Determine the [x, y] coordinate at the center of the cell enclosing the given text.  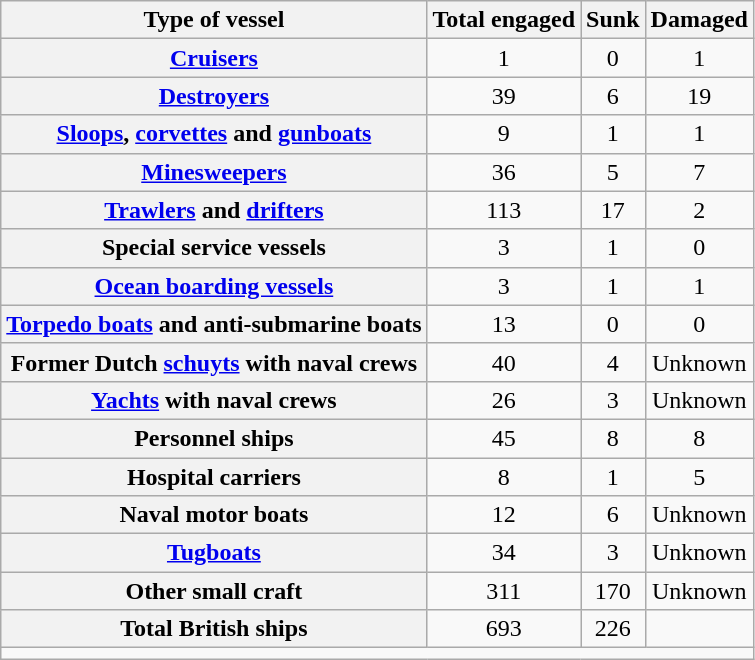
Former Dutch schuyts with naval crews [214, 362]
Other small craft [214, 591]
Type of vessel [214, 20]
40 [504, 362]
45 [504, 438]
693 [504, 629]
Special service vessels [214, 248]
Damaged [699, 20]
34 [504, 553]
Personnel ships [214, 438]
311 [504, 591]
17 [613, 210]
Tugboats [214, 553]
12 [504, 515]
2 [699, 210]
19 [699, 96]
13 [504, 324]
Total British ships [214, 629]
226 [613, 629]
Sloops, corvettes and gunboats [214, 134]
Trawlers and drifters [214, 210]
Naval motor boats [214, 515]
Hospital carriers [214, 477]
9 [504, 134]
Cruisers [214, 58]
7 [699, 172]
Yachts with naval crews [214, 400]
Sunk [613, 20]
36 [504, 172]
Ocean boarding vessels [214, 286]
Torpedo boats and anti-submarine boats [214, 324]
Minesweepers [214, 172]
4 [613, 362]
Total engaged [504, 20]
170 [613, 591]
Destroyers [214, 96]
113 [504, 210]
39 [504, 96]
26 [504, 400]
